Identify which cell holds the provided text, then report its (X, Y) central coordinate. 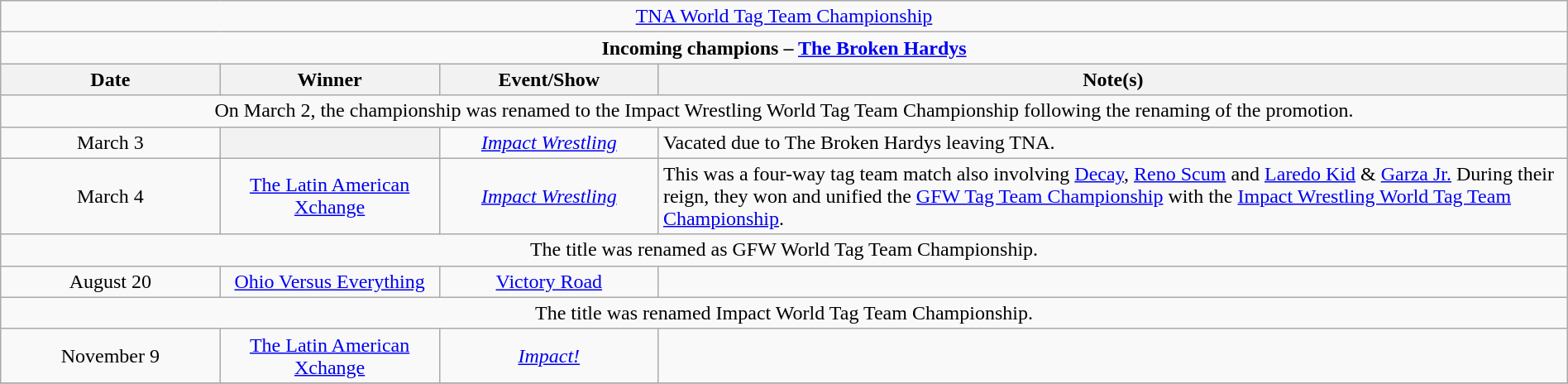
Note(s) (1113, 79)
Victory Road (549, 281)
Incoming champions – The Broken Hardys (784, 48)
Date (111, 79)
On March 2, the championship was renamed to the Impact Wrestling World Tag Team Championship following the renaming of the promotion. (784, 111)
November 9 (111, 356)
March 3 (111, 142)
Vacated due to The Broken Hardys leaving TNA. (1113, 142)
Winner (329, 79)
TNA World Tag Team Championship (784, 17)
Ohio Versus Everything (329, 281)
Impact! (549, 356)
March 4 (111, 196)
Event/Show (549, 79)
The title was renamed Impact World Tag Team Championship. (784, 313)
August 20 (111, 281)
The title was renamed as GFW World Tag Team Championship. (784, 250)
